Detect which cell encompasses the target text, then output its [x, y] center coordinate. 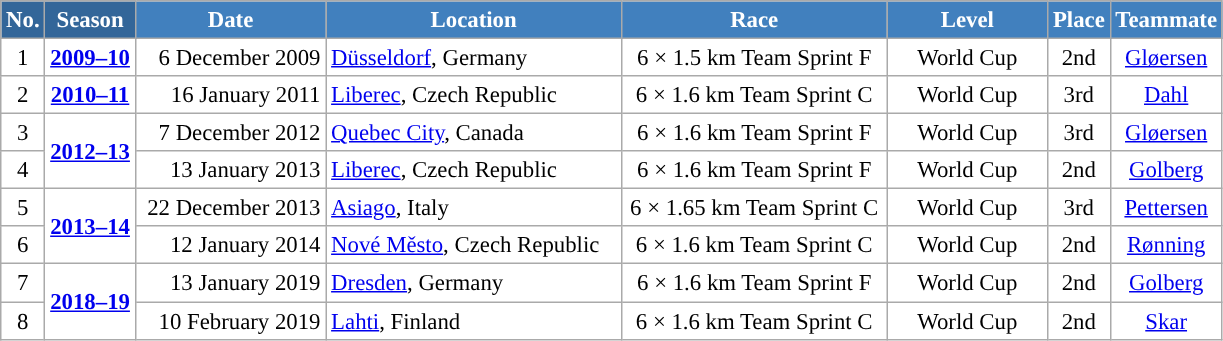
13 January 2013 [230, 170]
2009–10 [90, 58]
2010–11 [90, 95]
Nové Město, Czech Republic [474, 245]
12 January 2014 [230, 245]
Level [968, 20]
16 January 2011 [230, 95]
6 [23, 245]
2018–19 [90, 302]
Location [474, 20]
Dresden, Germany [474, 283]
13 January 2019 [230, 283]
Teammate [1166, 20]
Quebec City, Canada [474, 133]
Season [90, 20]
4 [23, 170]
2012–13 [90, 152]
1 [23, 58]
Rønning [1166, 245]
Asiago, Italy [474, 208]
10 February 2019 [230, 321]
2013–14 [90, 226]
Place [1079, 20]
8 [23, 321]
Skar [1166, 321]
3 [23, 133]
6 × 1.5 km Team Sprint F [754, 58]
Date [230, 20]
7 December 2012 [230, 133]
22 December 2013 [230, 208]
Dahl [1166, 95]
2 [23, 95]
Düsseldorf, Germany [474, 58]
7 [23, 283]
6 × 1.65 km Team Sprint C [754, 208]
6 December 2009 [230, 58]
5 [23, 208]
No. [23, 20]
Race [754, 20]
Lahti, Finland [474, 321]
Pettersen [1166, 208]
